Output the (X, Y) coordinate of the center of the cell containing the given text.  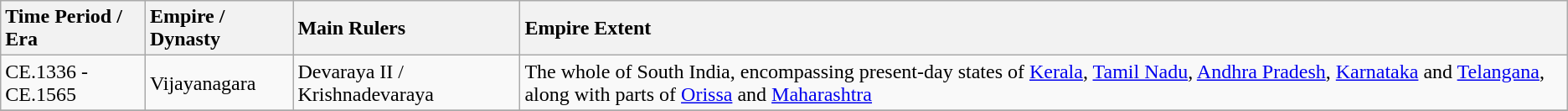
Devaraya II / Krishnadevaraya (407, 82)
Empire Extent (1044, 29)
Time Period / Era (74, 29)
Vijayanagara (219, 82)
Main Rulers (407, 29)
Empire / Dynasty (219, 29)
CE.1336 - CE.1565 (74, 82)
